Identify which cell holds the provided text, then report its [x, y] central coordinate. 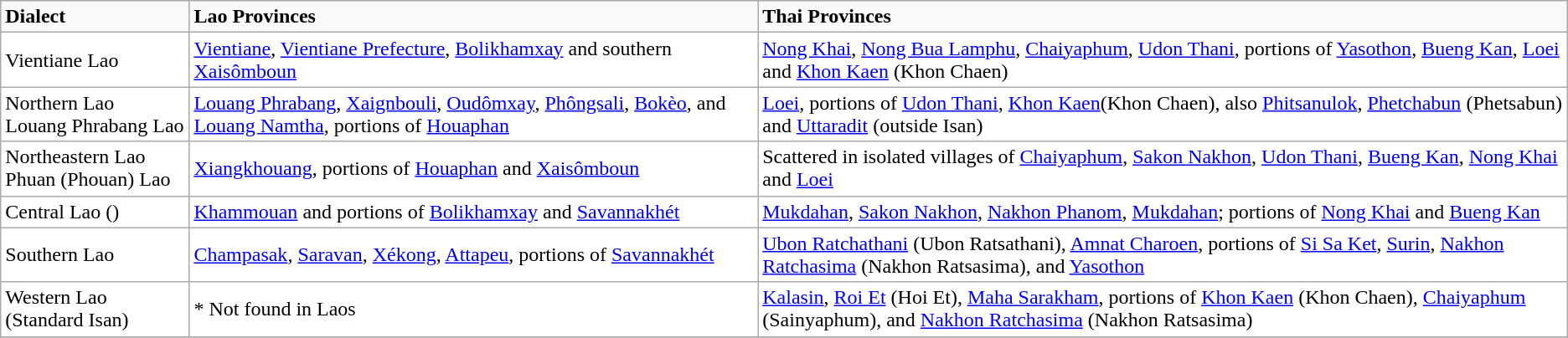
* Not found in Laos [474, 310]
Khammouan and portions of Bolikhamxay and Savannakhét [474, 212]
Lao Provinces [474, 17]
Northern LaoLouang Phrabang Lao [95, 114]
Thai Provinces [1163, 17]
Xiangkhouang, portions of Houaphan and Xaisômboun [474, 169]
Western Lao (Standard Isan) [95, 310]
Southern Lao [95, 254]
Central Lao () [95, 212]
Nong Khai, Nong Bua Lamphu, Chaiyaphum, Udon Thani, portions of Yasothon, Bueng Kan, Loei and Khon Kaen (Khon Chaen) [1163, 60]
Dialect [95, 17]
Mukdahan, Sakon Nakhon, Nakhon Phanom, Mukdahan; portions of Nong Khai and Bueng Kan [1163, 212]
Scattered in isolated villages of Chaiyaphum, Sakon Nakhon, Udon Thani, Bueng Kan, Nong Khai and Loei [1163, 169]
Vientiane, Vientiane Prefecture, Bolikhamxay and southern Xaisômboun [474, 60]
Kalasin, Roi Et (Hoi Et), Maha Sarakham, portions of Khon Kaen (Khon Chaen), Chaiyaphum (Sainyaphum), and Nakhon Ratchasima (Nakhon Ratsasima) [1163, 310]
Northeastern LaoPhuan (Phouan) Lao [95, 169]
Ubon Ratchathani (Ubon Ratsathani), Amnat Charoen, portions of Si Sa Ket, Surin, Nakhon Ratchasima (Nakhon Ratsasima), and Yasothon [1163, 254]
Louang Phrabang, Xaignbouli, Oudômxay, Phôngsali, Bokèo, and Louang Namtha, portions of Houaphan [474, 114]
Champasak, Saravan, Xékong, Attapeu, portions of Savannakhét [474, 254]
Vientiane Lao [95, 60]
Loei, portions of Udon Thani, Khon Kaen(Khon Chaen), also Phitsanulok, Phetchabun (Phetsabun) and Uttaradit (outside Isan) [1163, 114]
